For the text-containing cell, return its midpoint in (X, Y) coordinate format. 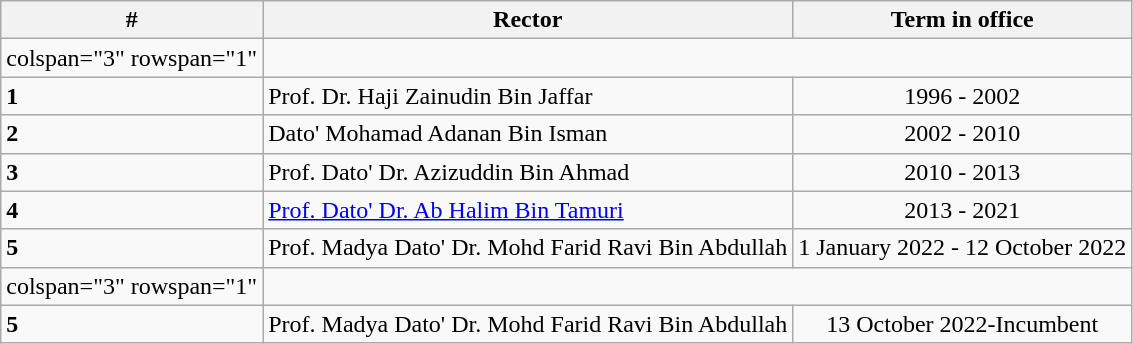
Rector (528, 20)
4 (132, 210)
Prof. Dr. Haji Zainudin Bin Jaffar (528, 96)
1996 - 2002 (962, 96)
Prof. Dato' Dr. Ab Halim Bin Tamuri (528, 210)
1 (132, 96)
3 (132, 172)
2002 - 2010 (962, 134)
1 January 2022 - 12 October 2022 (962, 248)
2013 - 2021 (962, 210)
2 (132, 134)
Dato' Mohamad Adanan Bin Isman (528, 134)
13 October 2022-Incumbent (962, 324)
Prof. Dato' Dr. Azizuddin Bin Ahmad (528, 172)
2010 - 2013 (962, 172)
# (132, 20)
Term in office (962, 20)
